Scan for the cell matching the given text and deliver its [x, y] coordinate at center. 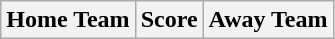
Score [169, 20]
Home Team [68, 20]
Away Team [268, 20]
